Scan for the cell matching the given text and deliver its [x, y] coordinate at center. 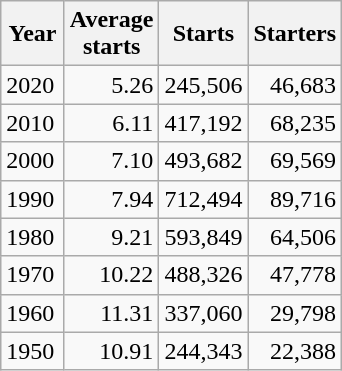
46,683 [295, 85]
712,494 [204, 199]
Starters [295, 34]
10.22 [112, 275]
1980 [33, 237]
11.31 [112, 313]
488,326 [204, 275]
89,716 [295, 199]
5.26 [112, 85]
1960 [33, 313]
493,682 [204, 161]
1970 [33, 275]
7.10 [112, 161]
2020 [33, 85]
69,569 [295, 161]
47,778 [295, 275]
337,060 [204, 313]
1950 [33, 351]
68,235 [295, 123]
2010 [33, 123]
1990 [33, 199]
593,849 [204, 237]
6.11 [112, 123]
29,798 [295, 313]
10.91 [112, 351]
Average starts [112, 34]
Starts [204, 34]
244,343 [204, 351]
417,192 [204, 123]
7.94 [112, 199]
64,506 [295, 237]
2000 [33, 161]
Year [33, 34]
9.21 [112, 237]
245,506 [204, 85]
22,388 [295, 351]
